Determine the (X, Y) coordinate at the center of the cell enclosing the given text.  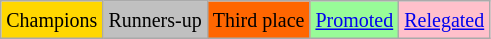
Relegated (444, 20)
Champions (52, 20)
Runners-up (155, 20)
Promoted (354, 20)
Third place (258, 20)
